Return the (x, y) coordinate for the center point of the cell that contains the specified text.  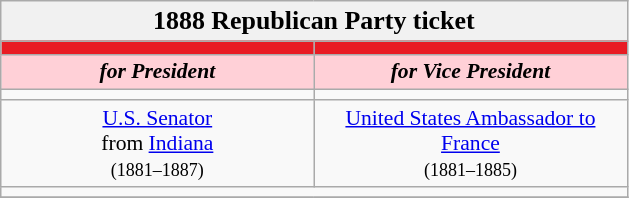
for President (158, 72)
U.S. Senatorfrom Indiana(1881–1887) (158, 144)
United States Ambassador to France(1881–1885) (470, 144)
1888 Republican Party ticket (314, 21)
for Vice President (470, 72)
